Scan for the cell matching the given text and deliver its (x, y) coordinate at center. 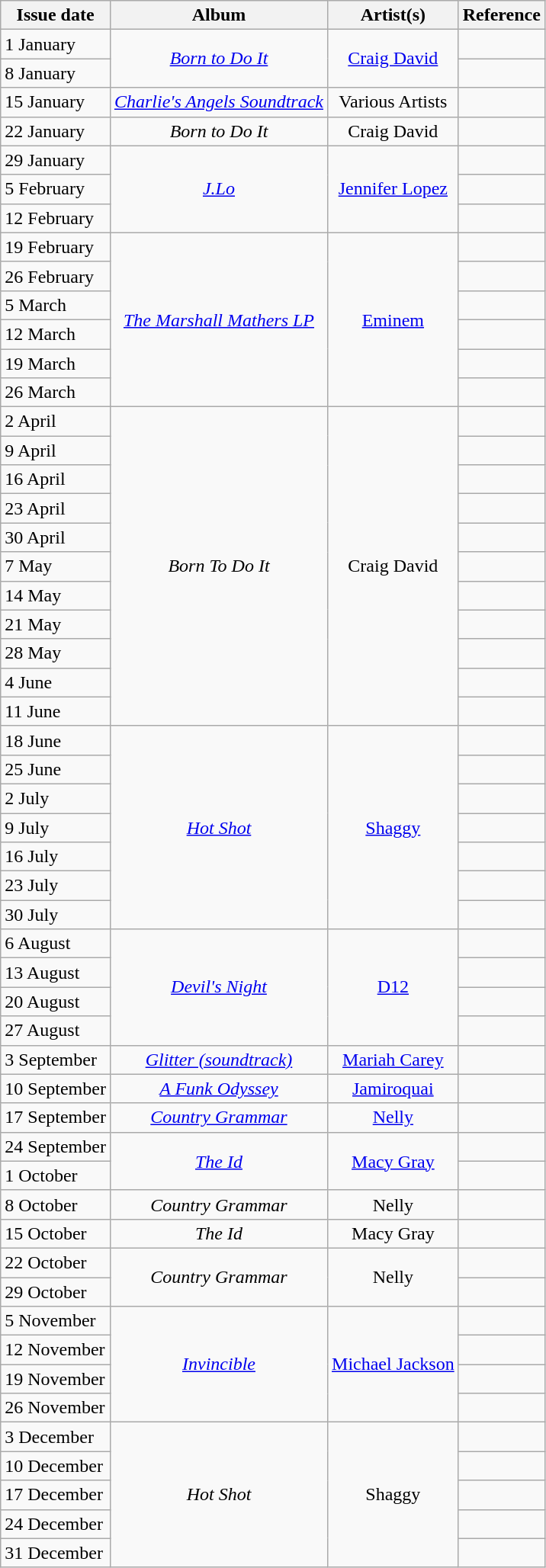
Eminem (393, 319)
Jamiroquai (393, 1089)
23 April (56, 508)
7 May (56, 566)
Artist(s) (393, 15)
Michael Jackson (393, 1364)
5 November (56, 1321)
3 September (56, 1060)
Mariah Carey (393, 1060)
16 July (56, 857)
Charlie's Angels Soundtrack (218, 102)
14 May (56, 595)
Various Artists (393, 102)
10 December (56, 1466)
Issue date (56, 15)
28 May (56, 653)
15 October (56, 1233)
Devil's Night (218, 987)
Glitter (soundtrack) (218, 1060)
Reference (502, 15)
23 July (56, 886)
30 April (56, 537)
4 June (56, 682)
3 December (56, 1437)
22 January (56, 131)
5 February (56, 189)
31 December (56, 1553)
24 December (56, 1524)
8 October (56, 1204)
24 September (56, 1146)
16 April (56, 479)
5 March (56, 305)
10 September (56, 1089)
20 August (56, 1002)
1 January (56, 44)
A Funk Odyssey (218, 1089)
19 November (56, 1379)
Invincible (218, 1364)
6 August (56, 944)
19 February (56, 247)
25 June (56, 769)
Born To Do It (218, 567)
12 March (56, 334)
2 July (56, 798)
26 November (56, 1408)
30 July (56, 915)
17 September (56, 1117)
21 May (56, 624)
9 April (56, 451)
13 August (56, 973)
18 June (56, 740)
26 March (56, 393)
J.Lo (218, 189)
Album (218, 15)
17 December (56, 1495)
11 June (56, 711)
29 October (56, 1292)
2 April (56, 422)
8 January (56, 73)
The Marshall Mathers LP (218, 319)
Jennifer Lopez (393, 189)
22 October (56, 1262)
12 November (56, 1350)
1 October (56, 1175)
29 January (56, 160)
D12 (393, 987)
9 July (56, 827)
19 March (56, 364)
15 January (56, 102)
12 February (56, 218)
26 February (56, 276)
27 August (56, 1031)
